Search for the cell housing the specified text and yield its (X, Y) center coordinate. 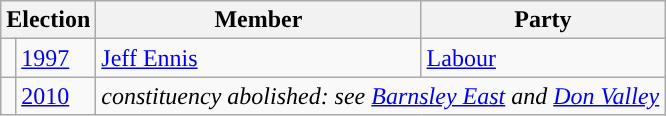
1997 (56, 58)
Member (258, 20)
Party (543, 20)
constituency abolished: see Barnsley East and Don Valley (380, 96)
Labour (543, 58)
Election (48, 20)
Jeff Ennis (258, 58)
2010 (56, 96)
